From the cell containing the given text, extract its center point as [X, Y] coordinate. 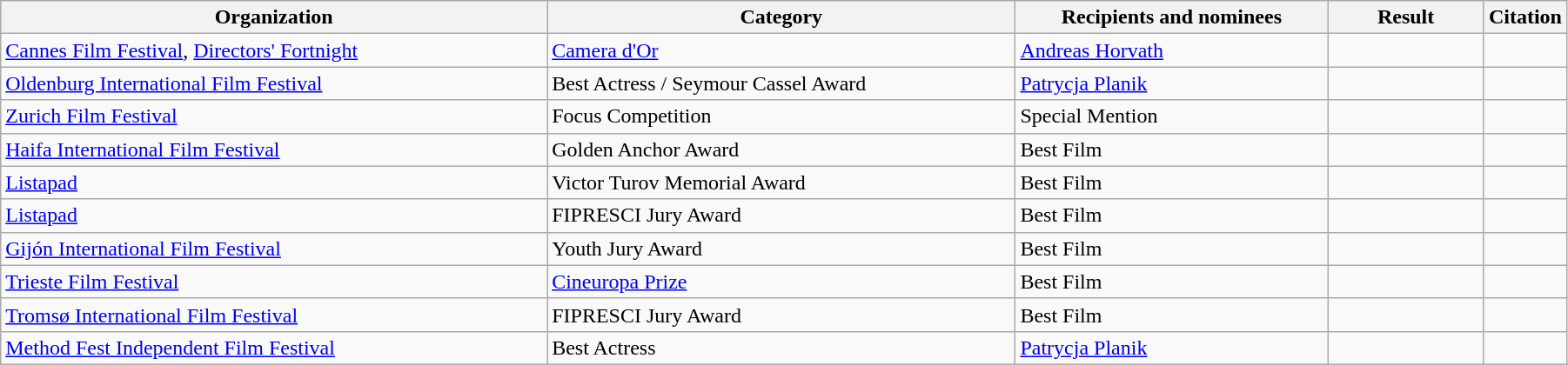
Gijón International Film Festival [274, 249]
Recipients and nominees [1171, 17]
Andreas Horvath [1171, 50]
Best Actress [781, 348]
Result [1406, 17]
Category [781, 17]
Youth Jury Award [781, 249]
Cineuropa Prize [781, 282]
Camera d'Or [781, 50]
Trieste Film Festival [274, 282]
Zurich Film Festival [274, 116]
Method Fest Independent Film Festival [274, 348]
Focus Competition [781, 116]
Tromsø International Film Festival [274, 315]
Citation [1524, 17]
Cannes Film Festival, Directors' Fortnight [274, 50]
Victor Turov Memorial Award [781, 182]
Haifa International Film Festival [274, 149]
Best Actress / Seymour Cassel Award [781, 83]
Organization [274, 17]
Golden Anchor Award [781, 149]
Special Mention [1171, 116]
Oldenburg International Film Festival [274, 83]
